Find where the given text appears and provide that cell's center as [X, Y] coordinate. 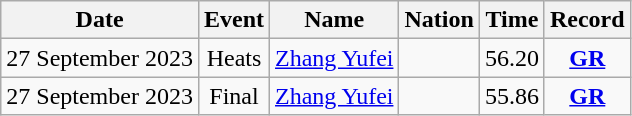
Event [234, 20]
Nation [439, 20]
Heats [234, 58]
55.86 [512, 96]
56.20 [512, 58]
Final [234, 96]
Time [512, 20]
Date [100, 20]
Record [587, 20]
Name [334, 20]
